Detect which cell encompasses the target text, then output its [x, y] center coordinate. 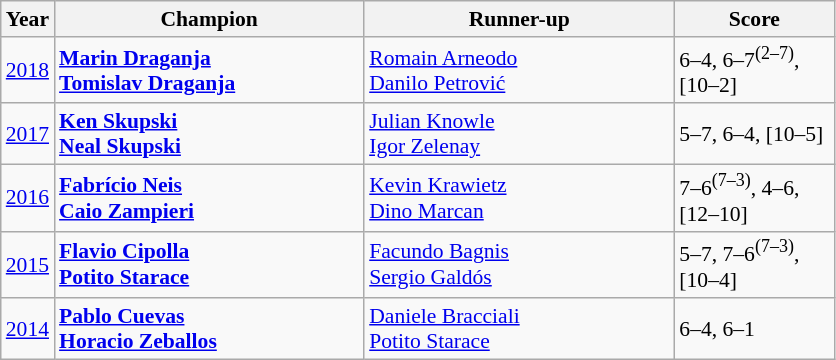
2017 [28, 134]
Runner-up [519, 19]
Ken Skupski Neal Skupski [209, 134]
Pablo Cuevas Horacio Zeballos [209, 328]
7–6(7–3), 4–6, [12–10] [754, 198]
Year [28, 19]
Daniele Bracciali Potito Starace [519, 328]
Julian Knowle Igor Zelenay [519, 134]
5–7, 7–6(7–3), [10–4] [754, 266]
2018 [28, 70]
2016 [28, 198]
Champion [209, 19]
Kevin Krawietz Dino Marcan [519, 198]
6–4, 6–1 [754, 328]
Marin Draganja Tomislav Draganja [209, 70]
2015 [28, 266]
Romain Arneodo Danilo Petrović [519, 70]
Score [754, 19]
Flavio Cipolla Potito Starace [209, 266]
Fabrício Neis Caio Zampieri [209, 198]
6–4, 6–7(2–7), [10–2] [754, 70]
5–7, 6–4, [10–5] [754, 134]
2014 [28, 328]
Facundo Bagnis Sergio Galdós [519, 266]
